Scan for the cell matching the given text and deliver its (x, y) coordinate at center. 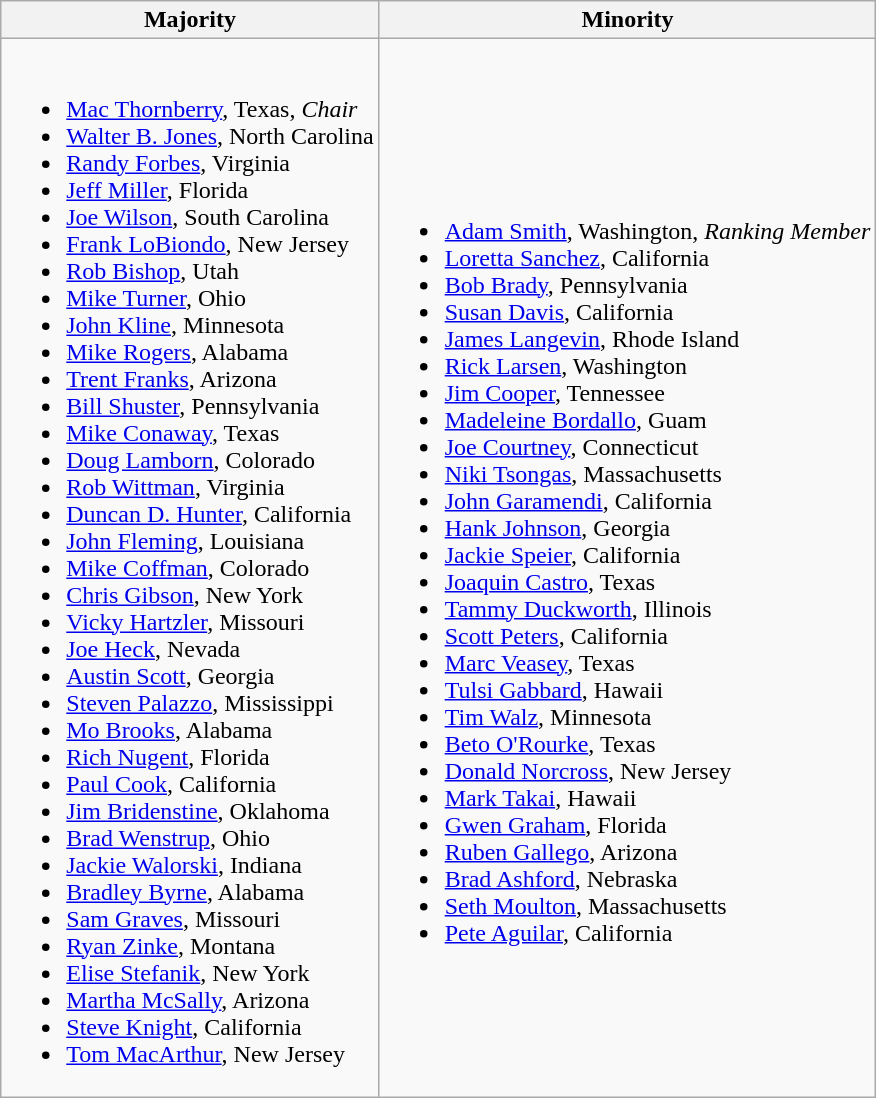
Minority (628, 20)
Majority (190, 20)
